Determine the (x, y) coordinate at the center of the cell enclosing the given text.  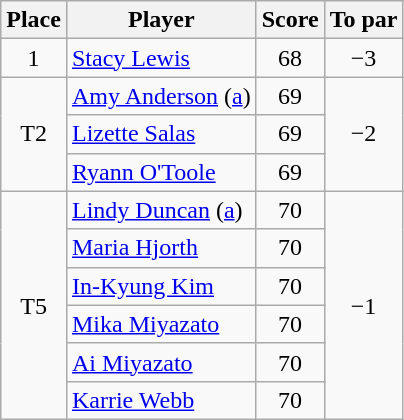
T5 (34, 305)
Ai Miyazato (161, 362)
T2 (34, 134)
Stacy Lewis (161, 58)
Lindy Duncan (a) (161, 210)
−3 (364, 58)
Player (161, 20)
Amy Anderson (a) (161, 96)
Lizette Salas (161, 134)
Mika Miyazato (161, 324)
To par (364, 20)
Maria Hjorth (161, 248)
−2 (364, 134)
1 (34, 58)
Place (34, 20)
In-Kyung Kim (161, 286)
Karrie Webb (161, 400)
Ryann O'Toole (161, 172)
Score (290, 20)
−1 (364, 305)
68 (290, 58)
